Return the (x, y) coordinate for the center point of the cell that contains the specified text.  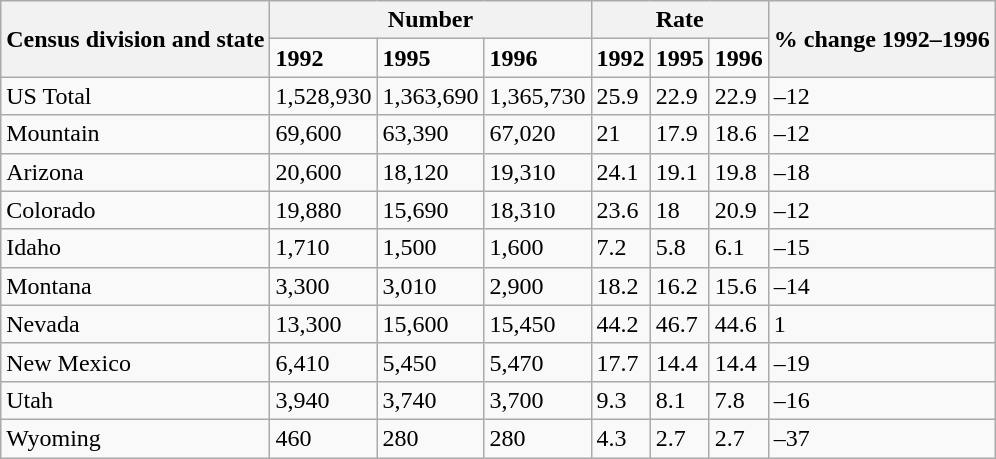
–15 (882, 248)
18,120 (430, 172)
1 (882, 324)
18 (680, 210)
US Total (136, 96)
25.9 (620, 96)
7.2 (620, 248)
15,600 (430, 324)
13,300 (324, 324)
6.1 (738, 248)
6,410 (324, 362)
18.6 (738, 134)
15.6 (738, 286)
16.2 (680, 286)
2,900 (538, 286)
% change 1992–1996 (882, 39)
3,940 (324, 400)
19.8 (738, 172)
21 (620, 134)
3,740 (430, 400)
69,600 (324, 134)
–14 (882, 286)
Census division and state (136, 39)
7.8 (738, 400)
–18 (882, 172)
1,600 (538, 248)
15,450 (538, 324)
46.7 (680, 324)
23.6 (620, 210)
24.1 (620, 172)
8.1 (680, 400)
9.3 (620, 400)
Colorado (136, 210)
–37 (882, 438)
3,010 (430, 286)
18.2 (620, 286)
17.7 (620, 362)
Rate (680, 20)
Utah (136, 400)
19,310 (538, 172)
Wyoming (136, 438)
Mountain (136, 134)
63,390 (430, 134)
3,300 (324, 286)
Arizona (136, 172)
15,690 (430, 210)
–16 (882, 400)
1,365,730 (538, 96)
17.9 (680, 134)
5,470 (538, 362)
20,600 (324, 172)
1,363,690 (430, 96)
Idaho (136, 248)
44.2 (620, 324)
1,528,930 (324, 96)
1,710 (324, 248)
67,020 (538, 134)
1,500 (430, 248)
5,450 (430, 362)
New Mexico (136, 362)
460 (324, 438)
Montana (136, 286)
18,310 (538, 210)
20.9 (738, 210)
44.6 (738, 324)
3,700 (538, 400)
5.8 (680, 248)
Nevada (136, 324)
–19 (882, 362)
19.1 (680, 172)
Number (430, 20)
4.3 (620, 438)
19,880 (324, 210)
